Locate the cell with the specified text and output its [x, y] center coordinate. 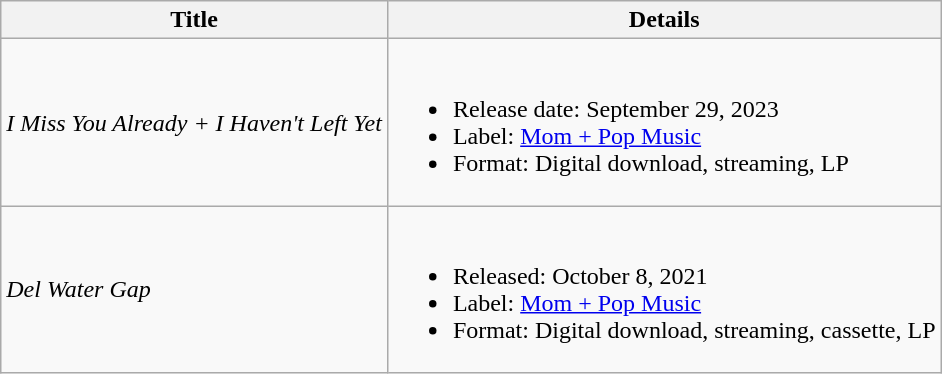
Released: October 8, 2021Label: Mom + Pop MusicFormat: Digital download, streaming, cassette, LP [664, 290]
Del Water Gap [194, 290]
Release date: September 29, 2023Label: Mom + Pop MusicFormat: Digital download, streaming, LP [664, 122]
Details [664, 20]
I Miss You Already + I Haven't Left Yet [194, 122]
Title [194, 20]
